Search for the cell housing the specified text and yield its (X, Y) center coordinate. 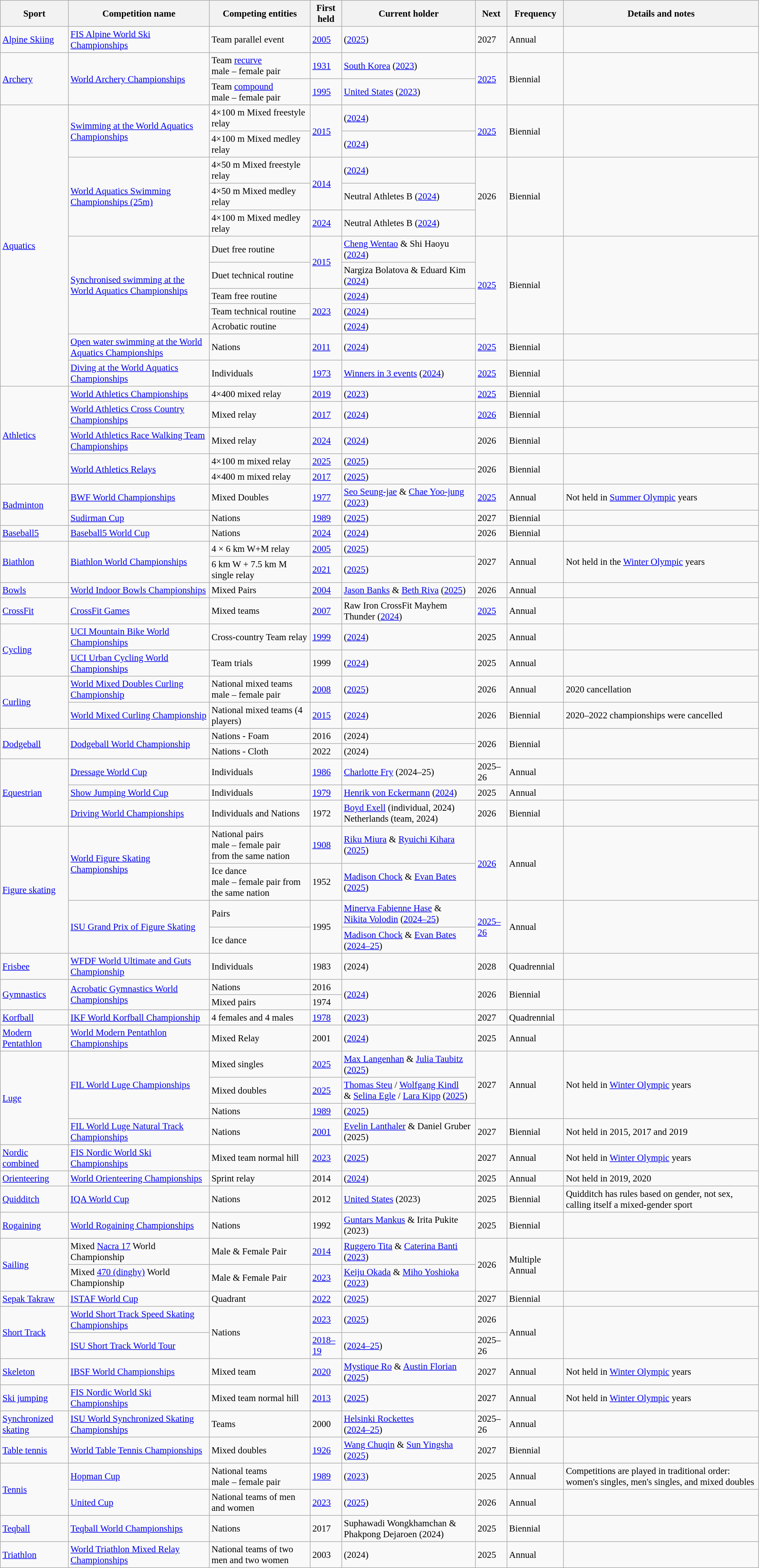
World Figure Skating Championships (139, 864)
Thomas Steu / Wolfgang Kindl& Selina Egle / Lara Kipp (2025) (409, 1091)
WFDF World Ultimate and Guts Championship (139, 966)
Suphawadi Wongkhamchan & Phakpong Dejaroen (2024) (409, 1529)
National pairs male – female pair from the same nation (260, 845)
Orienteering (34, 1179)
Mixed teams (260, 611)
World Aquatics Swimming Championships (25m) (139, 197)
Competition name (139, 14)
Team recurvemale – female pair (260, 66)
Not held in 2015, 2017 and 2019 (661, 1132)
2007 (326, 611)
Seo Seung-jae & Chae Yoo-jung (2023) (409, 498)
4 × 6 km W+M relay (260, 549)
Wang Chuqin & Sun Yingsha (2025) (409, 1451)
Charlotte Fry (2024–25) (409, 772)
Max Langenhan & Julia Taubitz (2025) (409, 1064)
2000 (326, 1424)
Sprint relay (260, 1179)
1979 (326, 793)
Competitions are played in traditional order: women's singles, men's singles, and mixed doubles (661, 1476)
CrossFit (34, 611)
UCI Urban Cycling World Championships (139, 663)
World Athletics Relays (139, 469)
2008 (326, 690)
Ruggero Tita & Caterina Banti (2023) (409, 1252)
Dodgeball World Championship (139, 744)
National mixed teams male – female pair (260, 690)
Driving World Championships (139, 814)
Quidditch has rules based on gender, not sex, calling itself a mixed-gender sport (661, 1199)
Nordic combined (34, 1158)
Duet free routine (260, 249)
Badminton (34, 505)
Boyd Exell (individual, 2024) Netherlands (team, 2024) (409, 814)
Quidditch (34, 1199)
Mixed Relay (260, 1038)
Ice dance male – female pair from the same nation (260, 882)
Mixed Doubles (260, 498)
Individuals and Nations (260, 814)
4×50 m Mixed medley relay (260, 197)
6 km W + 7.5 km M single relay (260, 570)
World Indoor Bowls Championships (139, 590)
2011 (326, 347)
1973 (326, 374)
ISU World Synchronized Skating Championships (139, 1424)
World Archery Championships (139, 79)
Competing entities (260, 14)
Gymnastics (34, 994)
Nations - Cloth (260, 752)
Korfball (34, 1017)
Teqball World Championships (139, 1529)
Ski jumping (34, 1398)
Open water swimming at the World Aquatics Championships (139, 347)
Not held in the Winter Olympic years (661, 562)
National teams of two men and two women (260, 1555)
1978 (326, 1017)
Nations - Foam (260, 736)
Team compoundmale – female pair (260, 92)
Biathlon (34, 562)
Teams (260, 1424)
Athletics (34, 435)
Ice dance (260, 940)
Guntars Mankus & Irita Pukite (2023) (409, 1225)
Rogaining (34, 1225)
Firstheld (326, 14)
2020–2022 championships were cancelled (661, 716)
Mixed Pairs (260, 590)
1977 (326, 498)
ISTAF World Cup (139, 1299)
Teqball (34, 1529)
Alpine Skiing (34, 40)
2020 (326, 1372)
Henrik von Eckermann (2024) (409, 793)
2019 (326, 394)
2021 (326, 570)
Biathlon World Championships (139, 562)
Quadrant (260, 1299)
Helsinki Rockettes(2024–25) (409, 1424)
Baseball5 World Cup (139, 534)
Tennis (34, 1489)
Sailing (34, 1265)
Hopman Cup (139, 1476)
IQA World Cup (139, 1199)
World Mixed Curling Championship (139, 716)
Swimming at the World Aquatics Championships (139, 131)
Details and notes (661, 14)
Triathlon (34, 1555)
World Table Tennis Championships (139, 1451)
Keiju Okada & Miho Yoshioka (2023) (409, 1278)
Equestrian (34, 793)
Winners in 3 events (2024) (409, 374)
Next (491, 14)
Sport (34, 14)
Skeleton (34, 1372)
Archery (34, 79)
1972 (326, 814)
Evelin Lanthaler & Daniel Gruber (2025) (409, 1132)
Short Track (34, 1332)
Synchronised swimming at the World Aquatics Championships (139, 285)
UCI Mountain Bike World Championships (139, 637)
World Short Track Speed Skating Championships (139, 1319)
Modern Pentathlon (34, 1038)
1952 (326, 882)
World Rogaining Championships (139, 1225)
1931 (326, 66)
FIS Alpine World Ski Championships (139, 40)
Not held in 2019, 2020 (661, 1179)
Team parallel event (260, 40)
Acrobatic Gymnastics World Championships (139, 994)
Multiple Annual (535, 1265)
Riku Miura & Ryuichi Kihara (2025) (409, 845)
Mystique Ro & Austin Florian (2025) (409, 1372)
ISU Grand Prix of Figure Skating (139, 927)
Frequency (535, 14)
Mixed team (260, 1372)
World Athletics Championships (139, 394)
Minerva Fabienne Hase &Nikita Volodin (2024–25) (409, 914)
World Athletics Race Walking Team Championships (139, 441)
Luge (34, 1098)
National mixed teams (4 players) (260, 716)
Dressage World Cup (139, 772)
Jason Banks & Beth Riva (2025) (409, 590)
Diving at the World Aquatics Championships (139, 374)
2004 (326, 590)
2003 (326, 1555)
World Modern Pentathlon Championships (139, 1038)
Pairs (260, 914)
South Korea (2023) (409, 66)
National teams of men and women (260, 1502)
United Cup (139, 1502)
Team trials (260, 663)
(2024–25) (409, 1345)
World Orienteering Championships (139, 1179)
Cross-country Team relay (260, 637)
Synchronized skating (34, 1424)
1983 (326, 966)
2020 cancellation (661, 690)
IKF World Korfball Championship (139, 1017)
FIL World Luge Championships (139, 1085)
Figure skating (34, 890)
CrossFit Games (139, 611)
World Mixed Doubles Curling Championship (139, 690)
Sepak Takraw (34, 1299)
4×400 mixed relay (260, 394)
1908 (326, 845)
Nargiza Bolatova & Eduard Kim (2024) (409, 276)
1926 (326, 1451)
World Athletics Cross Country Championships (139, 415)
Madison Chock & Evan Bates (2024–25) (409, 940)
Table tennis (34, 1451)
Madison Chock & Evan Bates (2025) (409, 882)
Dodgeball (34, 744)
Curling (34, 703)
4×100 m Mixed freestyle relay (260, 118)
Duet technical routine (260, 276)
IBSF World Championships (139, 1372)
2028 (491, 966)
ISU Short Track World Tour (139, 1345)
4 females and 4 males (260, 1017)
1974 (326, 1002)
Current holder (409, 14)
2012 (326, 1199)
Raw Iron CrossFit Mayhem Thunder (2024) (409, 611)
BWF World Championships (139, 498)
Sudirman Cup (139, 518)
1986 (326, 772)
National teams male – female pair (260, 1476)
Aquatics (34, 246)
2018–19 (326, 1345)
Mixed 470 (dinghy) World Championship (139, 1278)
2013 (326, 1398)
Show Jumping World Cup (139, 793)
Mixed singles (260, 1064)
Team technical routine (260, 311)
FIL World Luge Natural Track Championships (139, 1132)
Bowls (34, 590)
4×50 m Mixed freestyle relay (260, 170)
Cheng Wentao & Shi Haoyu (2024) (409, 249)
Baseball5 (34, 534)
Mixed pairs (260, 1002)
Not held in Summer Olympic years (661, 498)
Acrobatic routine (260, 327)
4×400 m mixed relay (260, 477)
Mixed Nacra 17 World Championship (139, 1252)
Frisbee (34, 966)
Team free routine (260, 296)
World Triathlon Mixed Relay Championships (139, 1555)
Cycling (34, 650)
4×100 m mixed relay (260, 461)
1992 (326, 1225)
